For the text-containing cell, return its midpoint in [X, Y] coordinate format. 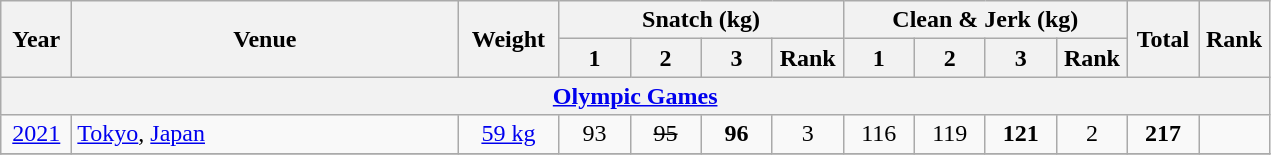
96 [736, 134]
Clean & Jerk (kg) [985, 20]
93 [594, 134]
Weight [508, 39]
Year [36, 39]
95 [666, 134]
119 [950, 134]
59 kg [508, 134]
Olympic Games [636, 96]
Total [1162, 39]
Snatch (kg) [701, 20]
121 [1020, 134]
Venue [265, 39]
116 [878, 134]
Tokyo, Japan [265, 134]
217 [1162, 134]
2021 [36, 134]
